Return the (x, y) coordinate for the center point of the cell that contains the specified text.  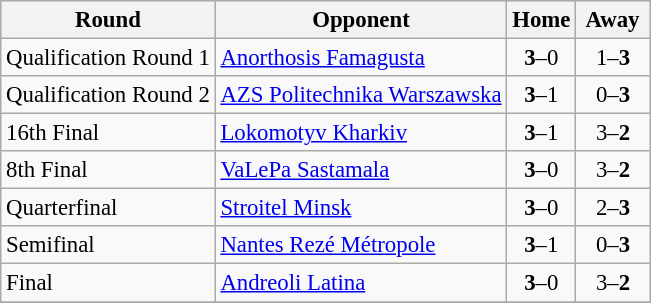
VaLePa Sastamala (361, 170)
Opponent (361, 20)
8th Final (108, 170)
Andreoli Latina (361, 283)
Away (614, 20)
Semifinal (108, 245)
Round (108, 20)
Nantes Rezé Métropole (361, 245)
16th Final (108, 133)
Final (108, 283)
Qualification Round 1 (108, 58)
1–3 (614, 58)
2–3 (614, 208)
Stroitel Minsk (361, 208)
AZS Politechnika Warszawska (361, 95)
Quarterfinal (108, 208)
Home (542, 20)
Anorthosis Famagusta (361, 58)
Lokomotyv Kharkiv (361, 133)
Qualification Round 2 (108, 95)
